Return [X, Y] of the center of cell containing provided text 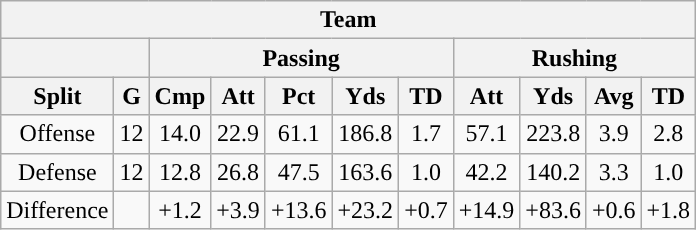
3.3 [614, 172]
1.7 [426, 134]
Passing [301, 58]
Split [58, 96]
Cmp [180, 96]
2.8 [668, 134]
140.2 [554, 172]
186.8 [366, 134]
12.8 [180, 172]
+13.6 [298, 210]
G [132, 96]
223.8 [554, 134]
Pct [298, 96]
42.2 [486, 172]
47.5 [298, 172]
+14.9 [486, 210]
22.9 [238, 134]
Avg [614, 96]
Team [348, 20]
+83.6 [554, 210]
26.8 [238, 172]
Offense [58, 134]
14.0 [180, 134]
+23.2 [366, 210]
+1.8 [668, 210]
57.1 [486, 134]
+3.9 [238, 210]
61.1 [298, 134]
Defense [58, 172]
Difference [58, 210]
Rushing [574, 58]
163.6 [366, 172]
+0.6 [614, 210]
+0.7 [426, 210]
3.9 [614, 134]
+1.2 [180, 210]
